Output the (X, Y) coordinate of the center of the cell containing the given text.  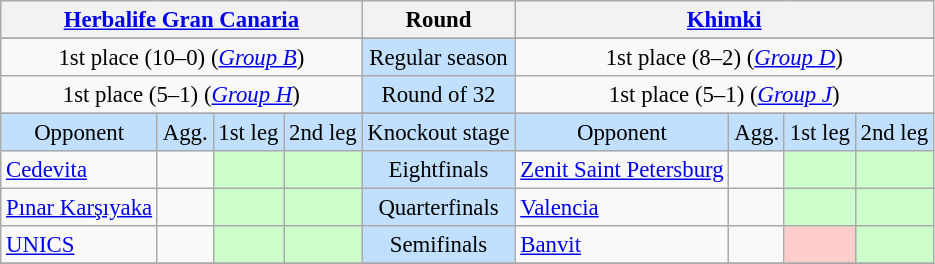
Herbalife Gran Canaria (182, 20)
1st place (5–1) (Group H) (182, 95)
1st place (5–1) (Group J) (724, 95)
1st place (8–2) (Group D) (724, 58)
UNICS (80, 245)
Knockout stage (438, 133)
Pınar Karşıyaka (80, 208)
Cedevita (80, 170)
Valencia (622, 208)
Round (438, 20)
Banvit (622, 245)
1st place (10–0) (Group B) (182, 58)
Quarterfinals (438, 208)
Eightfinals (438, 170)
Round of 32 (438, 95)
Regular season (438, 58)
Zenit Saint Petersburg (622, 170)
Semifinals (438, 245)
Khimki (724, 20)
